Return [x, y] of the center of cell containing provided text 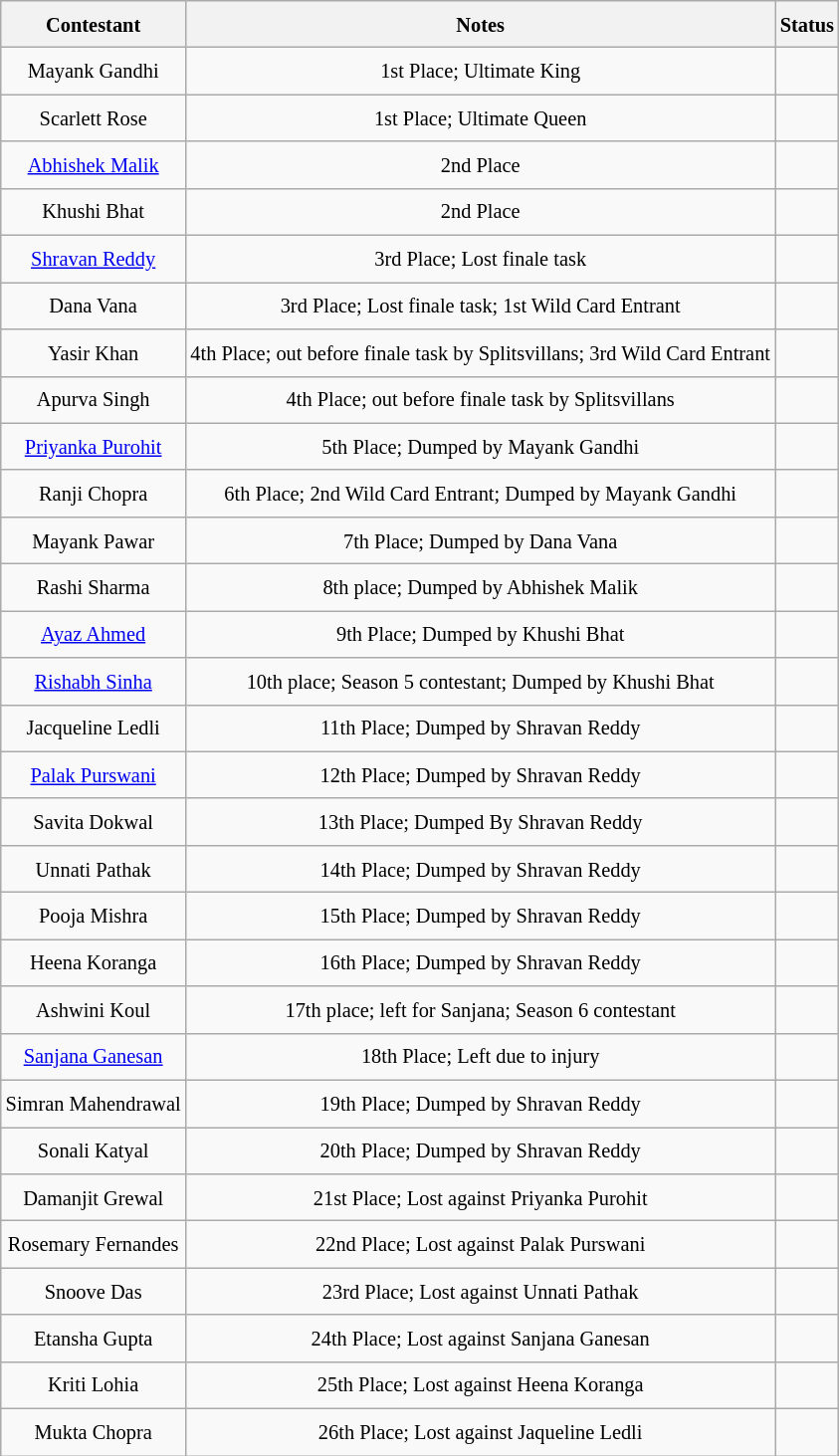
16th Place; Dumped by Shravan Reddy [481, 961]
1st Place; Ultimate King [481, 72]
Damanjit Grewal [94, 1196]
15th Place; Dumped by Shravan Reddy [481, 916]
Etansha Gupta [94, 1338]
Mukta Chopra [94, 1431]
3rd Place; Lost finale task; 1st Wild Card Entrant [481, 305]
Notes [481, 24]
Priyanka Purohit [94, 446]
Ayaz Ahmed [94, 633]
19th Place; Dumped by Shravan Reddy [481, 1103]
Jacqueline Ledli [94, 728]
21st Place; Lost against Priyanka Purohit [481, 1196]
Sanjana Ganesan [94, 1057]
5th Place; Dumped by Mayank Gandhi [481, 446]
Shravan Reddy [94, 259]
Rishabh Sinha [94, 681]
25th Place; Lost against Heena Koranga [481, 1385]
10th place; Season 5 contestant; Dumped by Khushi Bhat [481, 681]
Kriti Lohia [94, 1385]
Abhishek Malik [94, 165]
23rd Place; Lost against Unnati Pathak [481, 1292]
22nd Place; Lost against Palak Purswani [481, 1244]
Rosemary Fernandes [94, 1244]
Dana Vana [94, 305]
Pooja Mishra [94, 916]
26th Place; Lost against Jaqueline Ledli [481, 1431]
Palak Purswani [94, 774]
Scarlett Rose [94, 117]
Apurva Singh [94, 400]
20th Place; Dumped by Shravan Reddy [481, 1150]
12th Place; Dumped by Shravan Reddy [481, 774]
1st Place; Ultimate Queen [481, 117]
17th place; left for Sanjana; Season 6 contestant [481, 1009]
13th Place; Dumped By Shravan Reddy [481, 822]
24th Place; Lost against Sanjana Ganesan [481, 1338]
Unnati Pathak [94, 868]
14th Place; Dumped by Shravan Reddy [481, 868]
3rd Place; Lost finale task [481, 259]
Yasir Khan [94, 352]
Sonali Katyal [94, 1150]
7th Place; Dumped by Dana Vana [481, 539]
Simran Mahendrawal [94, 1103]
9th Place; Dumped by Khushi Bhat [481, 633]
Ranji Chopra [94, 494]
11th Place; Dumped by Shravan Reddy [481, 728]
4th Place; out before finale task by Splitsvillans; 3rd Wild Card Entrant [481, 352]
Rashi Sharma [94, 587]
6th Place; 2nd Wild Card Entrant; Dumped by Mayank Gandhi [481, 494]
18th Place; Left due to injury [481, 1057]
Heena Koranga [94, 961]
Ashwini Koul [94, 1009]
Mayank Gandhi [94, 72]
Mayank Pawar [94, 539]
Contestant [94, 24]
Savita Dokwal [94, 822]
4th Place; out before finale task by Splitsvillans [481, 400]
8th place; Dumped by Abhishek Malik [481, 587]
Status [807, 24]
Khushi Bhat [94, 211]
Snoove Das [94, 1292]
